Locate the cell with the specified text and output its [X, Y] center coordinate. 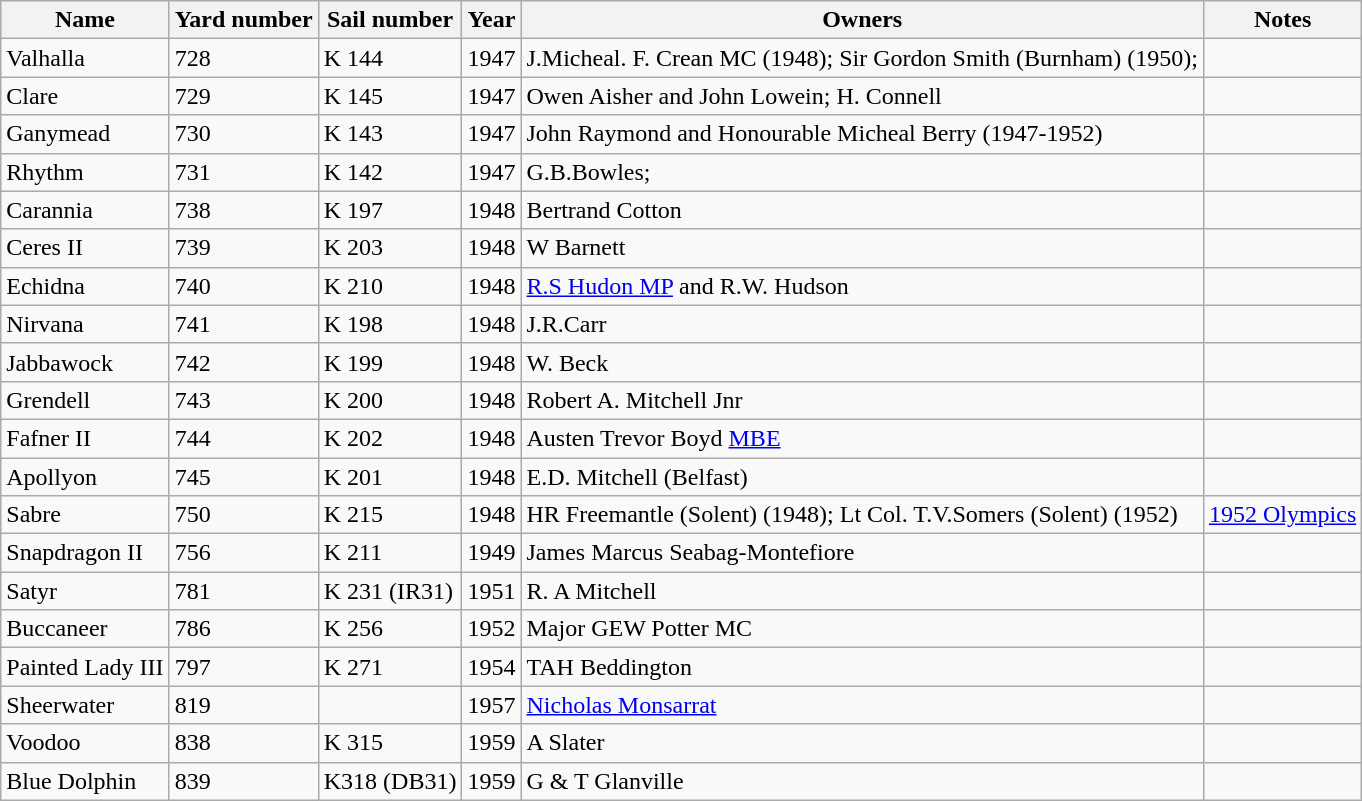
1957 [492, 705]
Buccaneer [85, 629]
786 [244, 629]
K 200 [390, 400]
J.R.Carr [862, 324]
Echidna [85, 286]
Fafner II [85, 438]
Austen Trevor Boyd MBE [862, 438]
HR Freemantle (Solent) (1948); Lt Col. T.V.Somers (Solent) (1952) [862, 515]
K 198 [390, 324]
Apollyon [85, 477]
756 [244, 553]
K 211 [390, 553]
Sheerwater [85, 705]
K 197 [390, 210]
K 145 [390, 96]
Snapdragon II [85, 553]
839 [244, 781]
K 201 [390, 477]
K 315 [390, 743]
W Barnett [862, 248]
Nicholas Monsarrat [862, 705]
838 [244, 743]
J.Micheal. F. Crean MC (1948); Sir Gordon Smith (Burnham) (1950); [862, 58]
Clare [85, 96]
Sabre [85, 515]
797 [244, 667]
745 [244, 477]
K 203 [390, 248]
Blue Dolphin [85, 781]
K 231 (IR31) [390, 591]
G & T Glanville [862, 781]
E.D. Mitchell (Belfast) [862, 477]
1952 [492, 629]
750 [244, 515]
Jabbawock [85, 362]
Major GEW Potter MC [862, 629]
W. Beck [862, 362]
Painted Lady III [85, 667]
Bertrand Cotton [862, 210]
Year [492, 20]
Notes [1282, 20]
TAH Beddington [862, 667]
1952 Olympics [1282, 515]
A Slater [862, 743]
K 256 [390, 629]
Satyr [85, 591]
K 199 [390, 362]
Rhythm [85, 172]
731 [244, 172]
1951 [492, 591]
728 [244, 58]
Voodoo [85, 743]
K 144 [390, 58]
740 [244, 286]
K 210 [390, 286]
819 [244, 705]
741 [244, 324]
Grendell [85, 400]
K 215 [390, 515]
Owners [862, 20]
Name [85, 20]
R. A Mitchell [862, 591]
K 143 [390, 134]
Nirvana [85, 324]
John Raymond and Honourable Micheal Berry (1947-1952) [862, 134]
739 [244, 248]
K318 (DB31) [390, 781]
729 [244, 96]
James Marcus Seabag-Montefiore [862, 553]
Valhalla [85, 58]
Carannia [85, 210]
743 [244, 400]
Owen Aisher and John Lowein; H. Connell [862, 96]
744 [244, 438]
K 202 [390, 438]
1954 [492, 667]
K 271 [390, 667]
R.S Hudon MP and R.W. Hudson [862, 286]
Ganymead [85, 134]
730 [244, 134]
G.B.Bowles; [862, 172]
K 142 [390, 172]
Robert A. Mitchell Jnr [862, 400]
738 [244, 210]
Yard number [244, 20]
1949 [492, 553]
742 [244, 362]
781 [244, 591]
Ceres II [85, 248]
Sail number [390, 20]
